Scan for the cell matching the given text and deliver its (X, Y) coordinate at center. 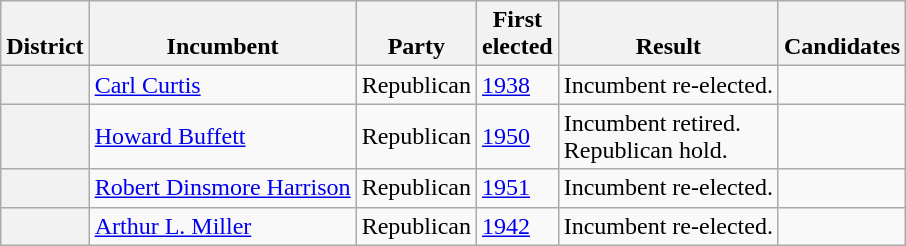
Arthur L. Miller (222, 226)
Incumbent retired.Republican hold. (668, 136)
Result (668, 34)
Robert Dinsmore Harrison (222, 188)
Firstelected (518, 34)
Carl Curtis (222, 85)
District (45, 34)
Howard Buffett (222, 136)
Incumbent (222, 34)
Party (416, 34)
1950 (518, 136)
1942 (518, 226)
1951 (518, 188)
Candidates (842, 34)
1938 (518, 85)
